From the cell containing the given text, extract its center point as [x, y] coordinate. 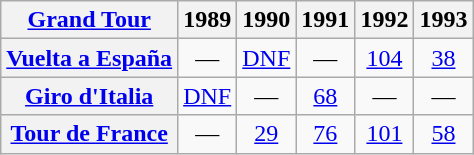
101 [384, 134]
38 [444, 58]
1991 [326, 20]
76 [326, 134]
Tour de France [90, 134]
104 [384, 58]
68 [326, 96]
1992 [384, 20]
1989 [208, 20]
1993 [444, 20]
1990 [266, 20]
Giro d'Italia [90, 96]
Vuelta a España [90, 58]
29 [266, 134]
58 [444, 134]
Grand Tour [90, 20]
